Identify which cell holds the provided text, then report its [X, Y] central coordinate. 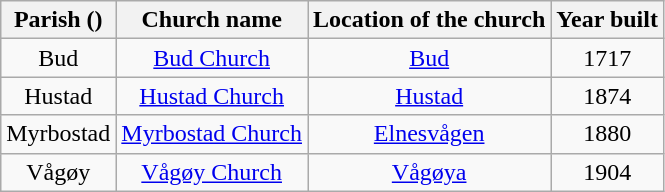
1904 [608, 172]
Vågøya [430, 172]
1874 [608, 96]
Year built [608, 20]
Myrbostad [58, 134]
Parish () [58, 20]
Myrbostad Church [212, 134]
Location of the church [430, 20]
1880 [608, 134]
Hustad Church [212, 96]
Vågøy [58, 172]
Vågøy Church [212, 172]
Elnesvågen [430, 134]
1717 [608, 58]
Bud Church [212, 58]
Church name [212, 20]
